Scan for the cell matching the given text and deliver its (X, Y) coordinate at center. 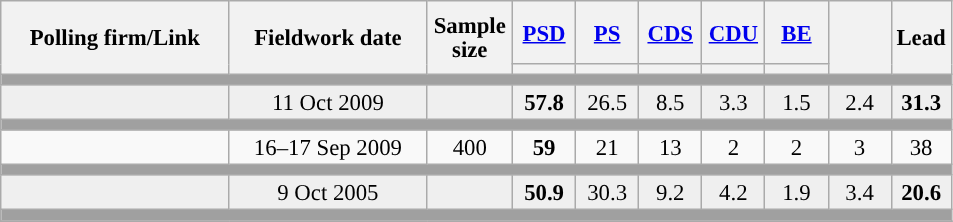
30.3 (608, 194)
3.4 (860, 194)
CDS (670, 32)
Sample size (470, 38)
Lead (921, 38)
20.6 (921, 194)
11 Oct 2009 (328, 102)
BE (796, 32)
9 Oct 2005 (328, 194)
13 (670, 148)
9.2 (670, 194)
38 (921, 148)
26.5 (608, 102)
31.3 (921, 102)
PS (608, 32)
1.5 (796, 102)
4.2 (734, 194)
400 (470, 148)
8.5 (670, 102)
2.4 (860, 102)
21 (608, 148)
3 (860, 148)
PSD (544, 32)
1.9 (796, 194)
Fieldwork date (328, 38)
57.8 (544, 102)
3.3 (734, 102)
CDU (734, 32)
Polling firm/Link (115, 38)
59 (544, 148)
50.9 (544, 194)
16–17 Sep 2009 (328, 148)
